Determine the (X, Y) coordinate at the center of the cell enclosing the given text.  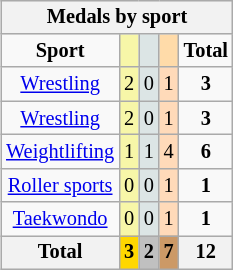
Medals by sport (117, 17)
4 (169, 152)
Sport (60, 51)
6 (206, 152)
Taekwondo (60, 219)
Roller sports (60, 185)
12 (206, 253)
Weightlifting (60, 152)
7 (169, 253)
